Determine the (x, y) coordinate at the center of the cell enclosing the given text.  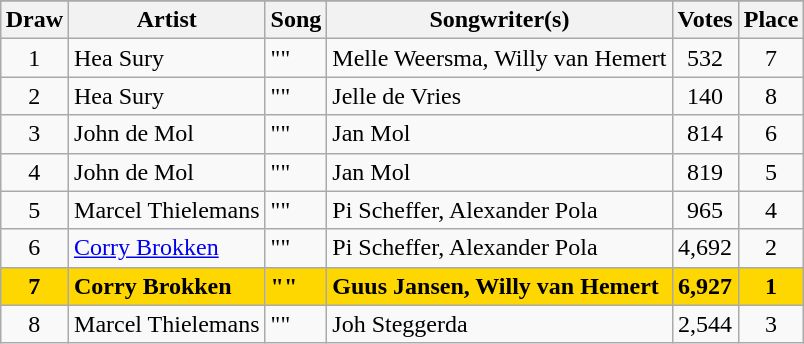
Votes (705, 20)
2,544 (705, 324)
4,692 (705, 248)
Draw (34, 20)
Songwriter(s) (500, 20)
Artist (168, 20)
Guus Jansen, Willy van Hemert (500, 286)
Jelle de Vries (500, 96)
814 (705, 134)
140 (705, 96)
965 (705, 210)
819 (705, 172)
Joh Steggerda (500, 324)
532 (705, 58)
Melle Weersma, Willy van Hemert (500, 58)
Place (771, 20)
Song (296, 20)
6,927 (705, 286)
